Identify which cell holds the provided text, then report its (x, y) central coordinate. 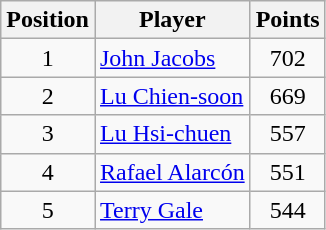
5 (48, 210)
Lu Chien-soon (172, 96)
3 (48, 134)
551 (288, 172)
1 (48, 58)
Terry Gale (172, 210)
Rafael Alarcón (172, 172)
John Jacobs (172, 58)
544 (288, 210)
557 (288, 134)
669 (288, 96)
4 (48, 172)
2 (48, 96)
Points (288, 20)
Player (172, 20)
Position (48, 20)
702 (288, 58)
Lu Hsi-chuen (172, 134)
